Locate the cell with the specified text and output its [x, y] center coordinate. 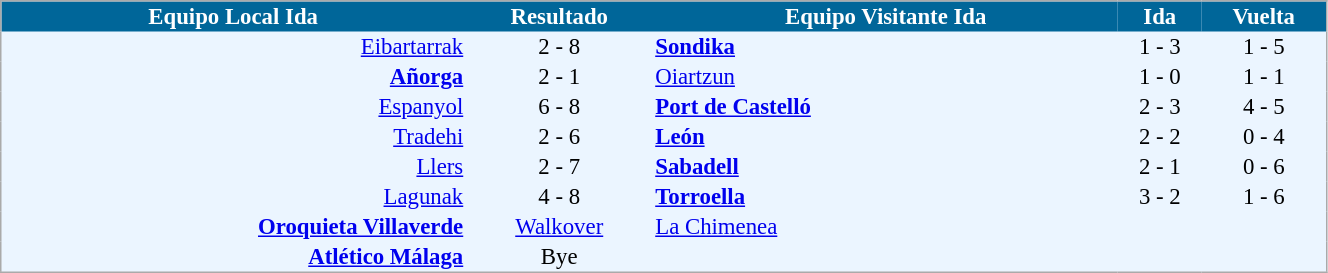
Oroquieta Villaverde [233, 227]
1 - 1 [1264, 77]
2 - 7 [560, 167]
Port de Castelló [886, 107]
Resultado [560, 16]
Sabadell [886, 167]
La Chimenea [886, 227]
1 - 0 [1160, 77]
Eibartarrak [233, 47]
2 - 2 [1160, 137]
Sondika [886, 47]
1 - 3 [1160, 47]
Equipo Visitante Ida [886, 16]
2 - 8 [560, 47]
Atlético Málaga [233, 257]
1 - 6 [1264, 197]
Bye [560, 257]
0 - 6 [1264, 167]
Walkover [560, 227]
Oiartzun [886, 77]
Tradehi [233, 137]
Espanyol [233, 107]
4 - 5 [1264, 107]
Llers [233, 167]
Vuelta [1264, 16]
Lagunak [233, 197]
Equipo Local Ida [233, 16]
6 - 8 [560, 107]
0 - 4 [1264, 137]
Añorga [233, 77]
2 - 3 [1160, 107]
4 - 8 [560, 197]
1 - 5 [1264, 47]
3 - 2 [1160, 197]
2 - 6 [560, 137]
Ida [1160, 16]
Torroella [886, 197]
León [886, 137]
